Return the (x, y) coordinate for the center point of the cell that contains the specified text.  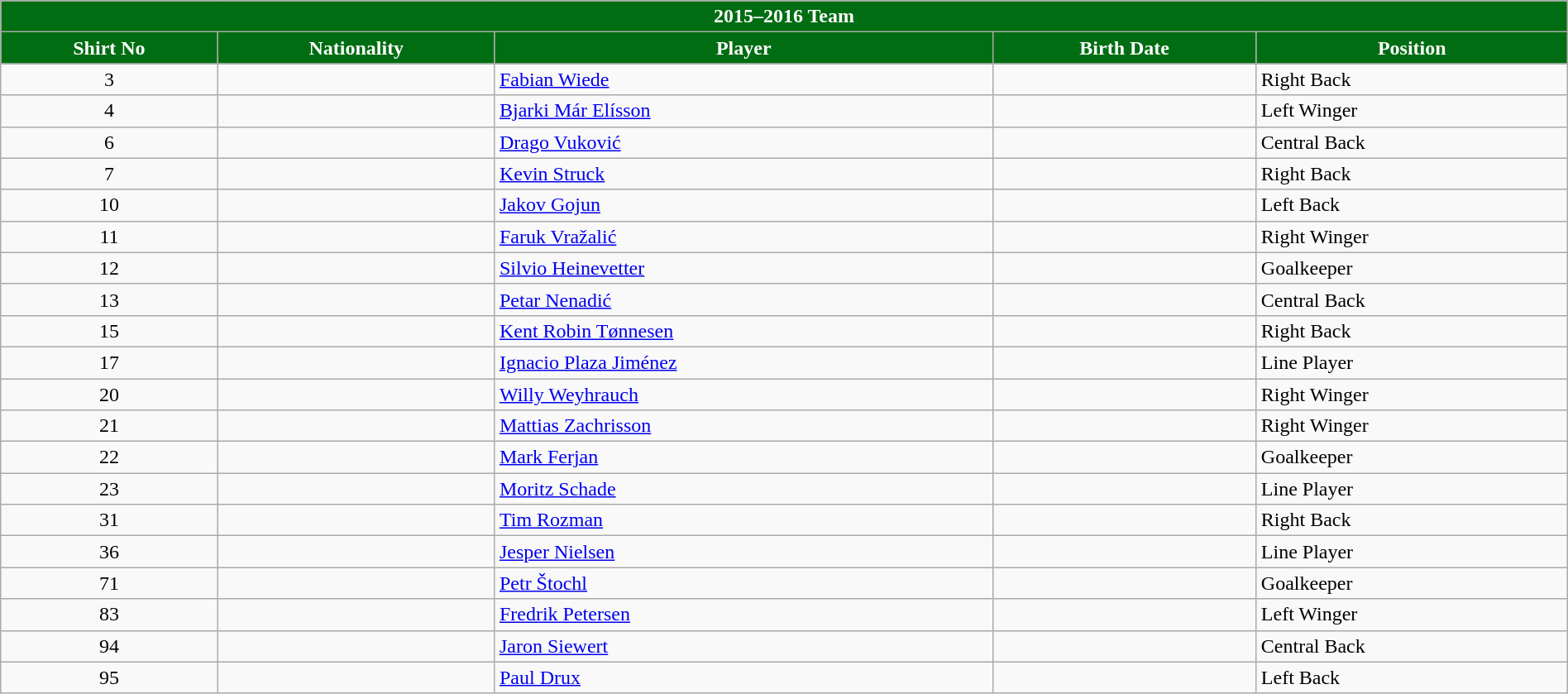
Fredrik Petersen (743, 615)
Jaron Siewert (743, 646)
Silvio Heinevetter (743, 268)
Position (1412, 48)
11 (109, 237)
6 (109, 142)
23 (109, 489)
Drago Vuković (743, 142)
Faruk Vražalić (743, 237)
Petar Nenadić (743, 299)
2015–2016 Team (784, 17)
Kevin Struck (743, 174)
Fabian Wiede (743, 79)
3 (109, 79)
Mattias Zachrisson (743, 426)
Paul Drux (743, 677)
13 (109, 299)
Kent Robin Tønnesen (743, 331)
Mark Ferjan (743, 457)
10 (109, 205)
71 (109, 583)
7 (109, 174)
17 (109, 362)
Moritz Schade (743, 489)
Jakov Gojun (743, 205)
83 (109, 615)
Jesper Nielsen (743, 552)
20 (109, 395)
Ignacio Plaza Jiménez (743, 362)
21 (109, 426)
22 (109, 457)
Player (743, 48)
Birth Date (1125, 48)
Tim Rozman (743, 520)
36 (109, 552)
94 (109, 646)
Petr Štochl (743, 583)
Nationality (356, 48)
4 (109, 111)
Shirt No (109, 48)
31 (109, 520)
Bjarki Már Elísson (743, 111)
95 (109, 677)
Willy Weyhrauch (743, 395)
15 (109, 331)
12 (109, 268)
